For the text-containing cell, return its midpoint in [x, y] coordinate format. 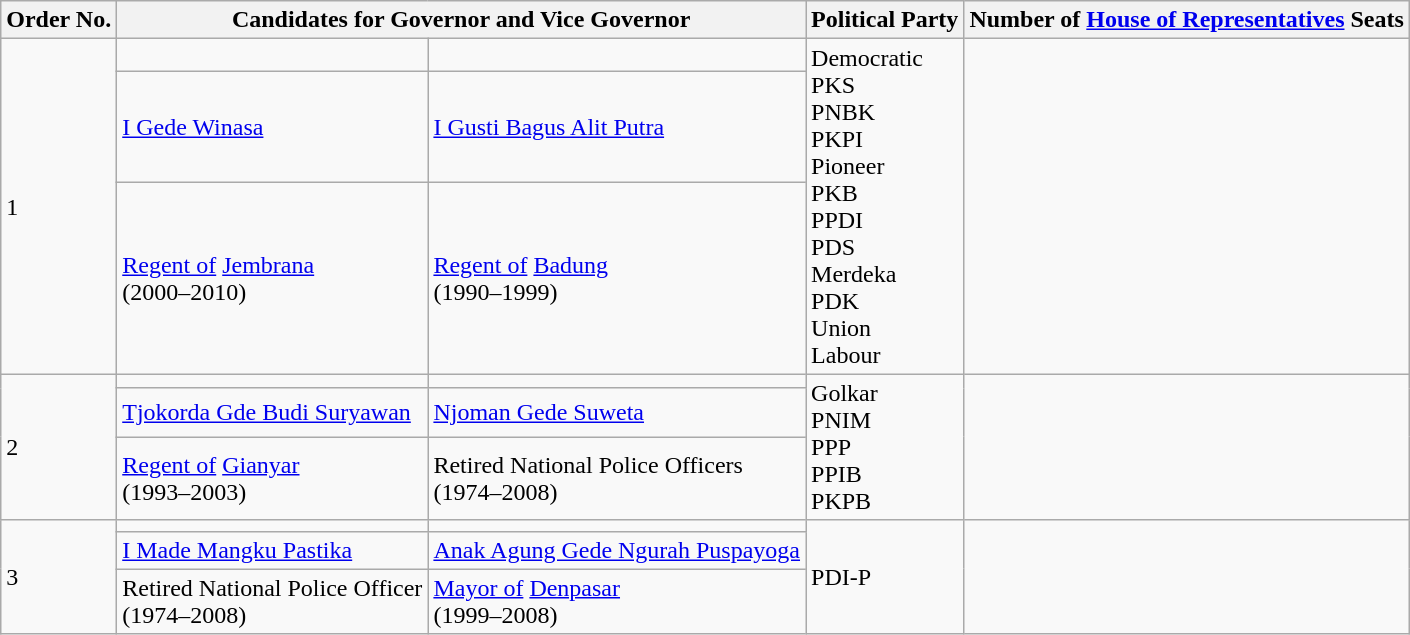
Njoman Gede Suweta [617, 412]
I Made Mangku Pastika [272, 550]
Tjokorda Gde Budi Suryawan [272, 412]
Anak Agung Gede Ngurah Puspayoga [617, 550]
Retired National Police Officer(1974–2008) [272, 602]
I Gede Winasa [272, 127]
Regent of Gianyar(1993–2003) [272, 478]
Order No. [59, 20]
3 [59, 577]
I Gusti Bagus Alit Putra [617, 127]
GolkarPNIMPPPPPIBPKPB [885, 447]
2 [59, 447]
PDI-P [885, 577]
Number of House of Representatives Seats [1186, 20]
Regent of Jembrana(2000–2010) [272, 278]
1 [59, 206]
DemocraticPKSPNBKPKPIPioneerPKBPPDIPDSMerdekaPDKUnionLabour [885, 206]
Mayor of Denpasar(1999–2008) [617, 602]
Retired National Police Officers(1974–2008) [617, 478]
Regent of Badung(1990–1999) [617, 278]
Candidates for Governor and Vice Governor [462, 20]
Political Party [885, 20]
